Extract the (x, y) coordinate from the center of the cell holding the provided text.  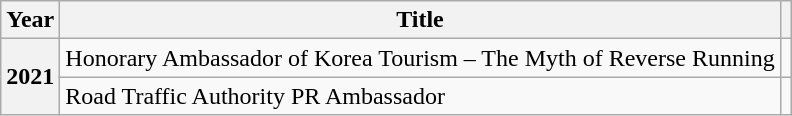
Title (420, 20)
2021 (30, 77)
Honorary Ambassador of Korea Tourism – The Myth of Reverse Running (420, 58)
Year (30, 20)
Road Traffic Authority PR Ambassador (420, 96)
